Return the [X, Y] coordinate for the center point of the cell that contains the specified text.  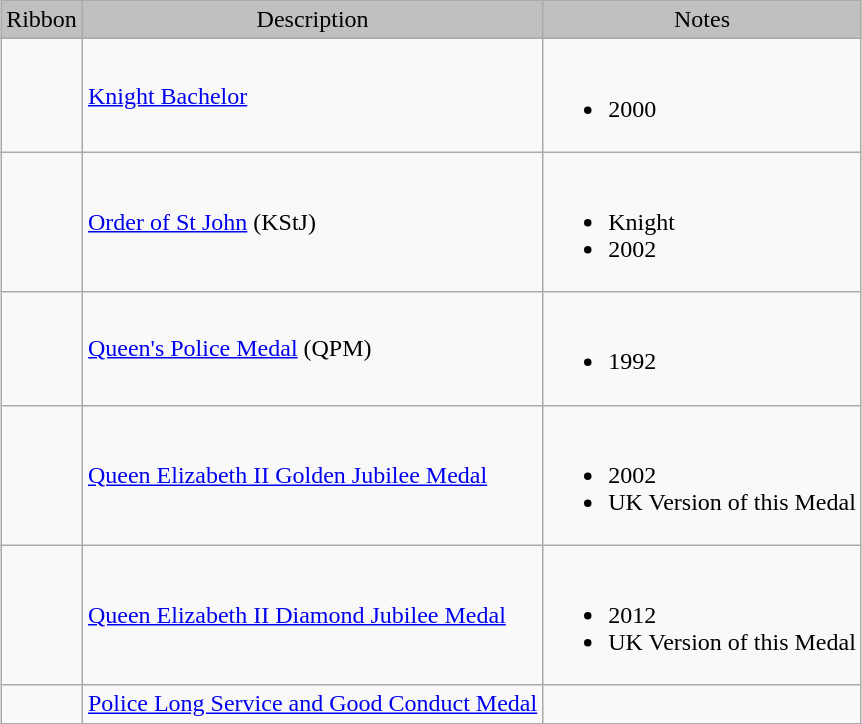
2002UK Version of this Medal [702, 475]
2000 [702, 96]
Order of St John (KStJ) [312, 222]
1992 [702, 348]
Police Long Service and Good Conduct Medal [312, 704]
Knight2002 [702, 222]
Knight Bachelor [312, 96]
Queen Elizabeth II Diamond Jubilee Medal [312, 615]
Notes [702, 20]
Queen's Police Medal (QPM) [312, 348]
Queen Elizabeth II Golden Jubilee Medal [312, 475]
2012UK Version of this Medal [702, 615]
Ribbon [42, 20]
Description [312, 20]
